Locate the cell with the specified text and output its (x, y) center coordinate. 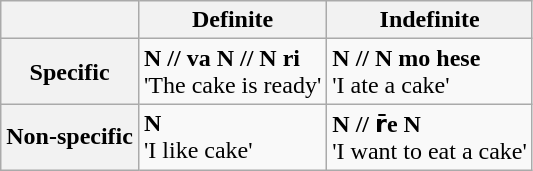
Non-specific (70, 138)
Indefinite (430, 20)
Definite (232, 20)
Specific (70, 72)
N // N mo hese 'I ate a cake' (430, 72)
N // r̄e N 'I want to eat a cake' (430, 138)
N 'I like cake' (232, 138)
N // va N // N ri 'The cake is ready' (232, 72)
